Find where the given text appears and provide that cell's center as (x, y) coordinate. 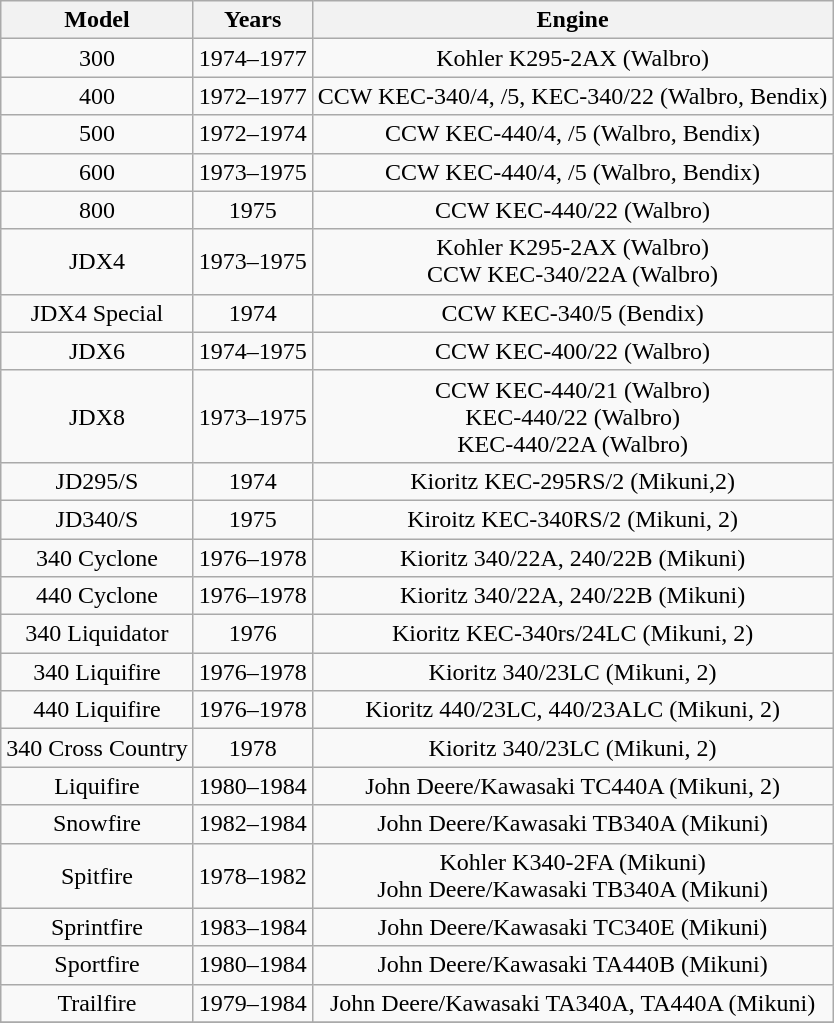
Kiroitz KEC-340RS/2 (Mikuni, 2) (572, 519)
1974–1975 (252, 351)
Snowfire (97, 824)
Kohler K295-2AX (Walbro) (572, 58)
800 (97, 210)
CCW KEC-340/5 (Bendix) (572, 313)
1983–1984 (252, 927)
1976 (252, 634)
Spitfire (97, 876)
Kioritz 440/23LC, 440/23ALC (Mikuni, 2) (572, 710)
Trailfire (97, 1003)
1974–1977 (252, 58)
John Deere/Kawasaki TA440B (Mikuni) (572, 965)
1978–1982 (252, 876)
500 (97, 134)
CCW KEC-440/21 (Walbro)KEC-440/22 (Walbro)KEC-440/22A (Walbro) (572, 416)
1979–1984 (252, 1003)
Engine (572, 20)
440 Cyclone (97, 596)
Kioritz KEC-295RS/2 (Mikuni,2) (572, 481)
1972–1977 (252, 96)
JD340/S (97, 519)
1982–1984 (252, 824)
340 Liquifire (97, 672)
Sportfire (97, 965)
340 Cross Country (97, 748)
John Deere/Kawasaki TC340E (Mikuni) (572, 927)
JDX6 (97, 351)
340 Cyclone (97, 557)
Sprintfire (97, 927)
Kohler K340-2FA (Mikuni)John Deere/Kawasaki TB340A (Mikuni) (572, 876)
JDX4 (97, 262)
JDX8 (97, 416)
1972–1974 (252, 134)
Kohler K295-2AX (Walbro)CCW KEC-340/22A (Walbro) (572, 262)
JDX4 Special (97, 313)
John Deere/Kawasaki TC440A (Mikuni, 2) (572, 786)
CCW KEC-440/22 (Walbro) (572, 210)
Years (252, 20)
Model (97, 20)
600 (97, 172)
John Deere/Kawasaki TB340A (Mikuni) (572, 824)
Kioritz KEC-340rs/24LC (Mikuni, 2) (572, 634)
JD295/S (97, 481)
440 Liquifire (97, 710)
CCW KEC-340/4, /5, KEC-340/22 (Walbro, Bendix) (572, 96)
John Deere/Kawasaki TA340A, TA440A (Mikuni) (572, 1003)
CCW KEC-400/22 (Walbro) (572, 351)
1978 (252, 748)
340 Liquidator (97, 634)
Liquifire (97, 786)
300 (97, 58)
400 (97, 96)
